Provide the (x, y) coordinate of the cell's center where the given text is located.  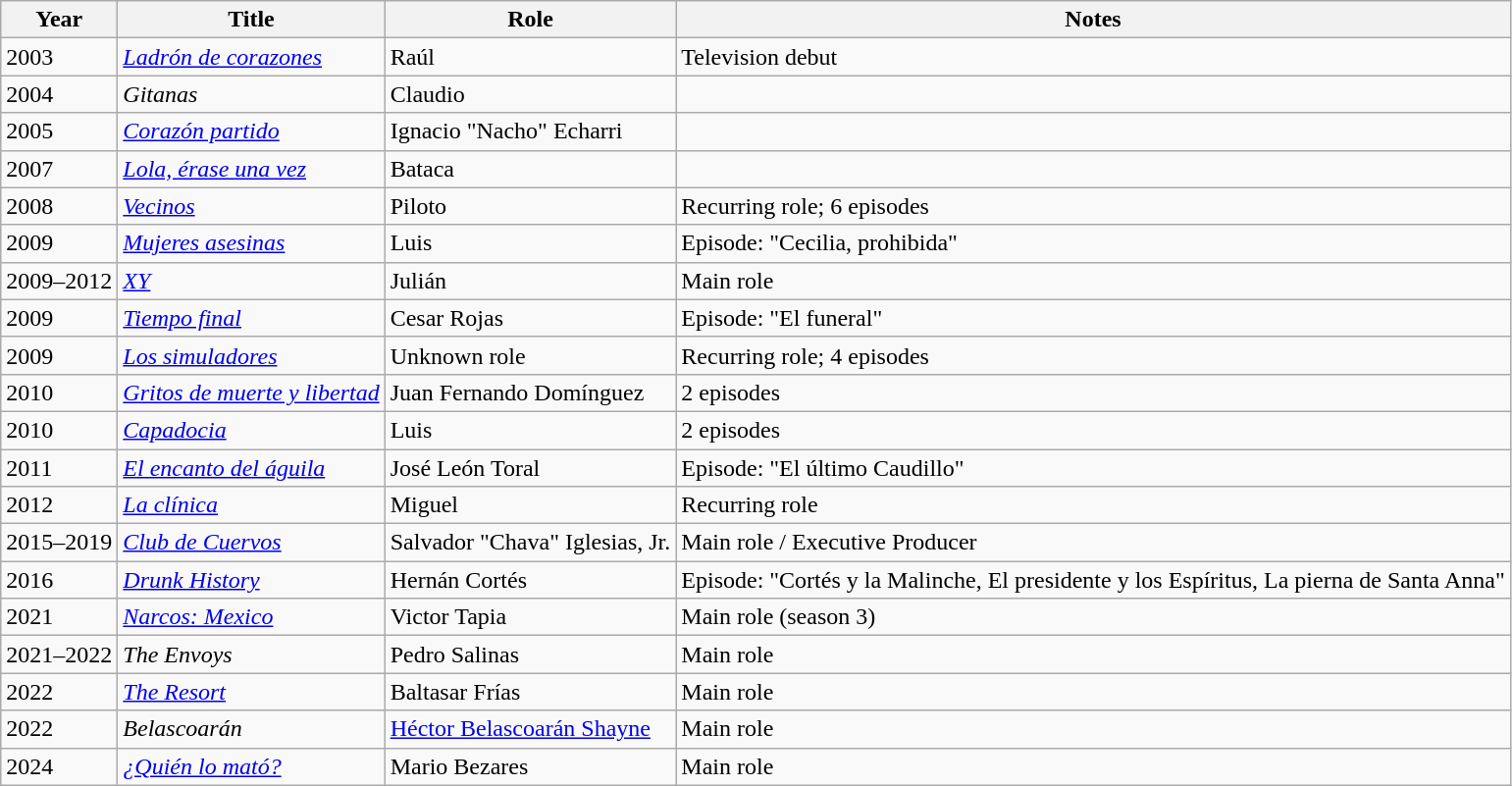
2015–2019 (59, 543)
Television debut (1093, 57)
Tiempo final (251, 318)
Year (59, 20)
2011 (59, 468)
Gritos de muerte y libertad (251, 393)
¿Quién lo mató? (251, 766)
Main role (season 3) (1093, 617)
The Resort (251, 692)
José León Toral (530, 468)
Miguel (530, 505)
Belascoarán (251, 729)
Episode: "El último Caudillo" (1093, 468)
Role (530, 20)
2024 (59, 766)
Piloto (530, 206)
2021 (59, 617)
2012 (59, 505)
Héctor Belascoarán Shayne (530, 729)
Bataca (530, 169)
Narcos: Mexico (251, 617)
2021–2022 (59, 655)
Capadocia (251, 430)
Title (251, 20)
Hernán Cortés (530, 580)
2004 (59, 94)
2003 (59, 57)
Notes (1093, 20)
Ignacio "Nacho" Echarri (530, 131)
Julián (530, 281)
Episode: "El funeral" (1093, 318)
Gitanas (251, 94)
Claudio (530, 94)
Lola, érase una vez (251, 169)
Pedro Salinas (530, 655)
2008 (59, 206)
Salvador "Chava" Iglesias, Jr. (530, 543)
Victor Tapia (530, 617)
Recurring role; 4 episodes (1093, 355)
Main role / Executive Producer (1093, 543)
Vecinos (251, 206)
Mujeres asesinas (251, 243)
Unknown role (530, 355)
Raúl (530, 57)
Drunk History (251, 580)
Episode: "Cortés y la Malinche, El presidente y los Espíritus, La pierna de Santa Anna" (1093, 580)
2007 (59, 169)
The Envoys (251, 655)
Baltasar Frías (530, 692)
Recurring role; 6 episodes (1093, 206)
Cesar Rojas (530, 318)
Club de Cuervos (251, 543)
2016 (59, 580)
Corazón partido (251, 131)
2005 (59, 131)
El encanto del águila (251, 468)
Recurring role (1093, 505)
Mario Bezares (530, 766)
La clínica (251, 505)
XY (251, 281)
Juan Fernando Domínguez (530, 393)
Los simuladores (251, 355)
Ladrón de corazones (251, 57)
2009–2012 (59, 281)
Episode: "Cecilia, prohibida" (1093, 243)
